Extract the (x, y) coordinate from the center of the cell holding the provided text.  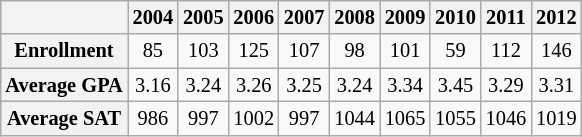
2008 (354, 18)
1044 (354, 119)
Average GPA (64, 85)
112 (506, 51)
2009 (405, 18)
3.16 (153, 85)
2004 (153, 18)
2006 (254, 18)
Average SAT (64, 119)
3.26 (254, 85)
3.45 (455, 85)
3.29 (506, 85)
2012 (556, 18)
1065 (405, 119)
98 (354, 51)
Enrollment (64, 51)
59 (455, 51)
85 (153, 51)
146 (556, 51)
3.31 (556, 85)
2005 (203, 18)
1019 (556, 119)
1002 (254, 119)
1055 (455, 119)
2011 (506, 18)
103 (203, 51)
3.25 (304, 85)
107 (304, 51)
3.34 (405, 85)
2010 (455, 18)
125 (254, 51)
986 (153, 119)
101 (405, 51)
2007 (304, 18)
1046 (506, 119)
